Output the (X, Y) coordinate of the center of the cell containing the given text.  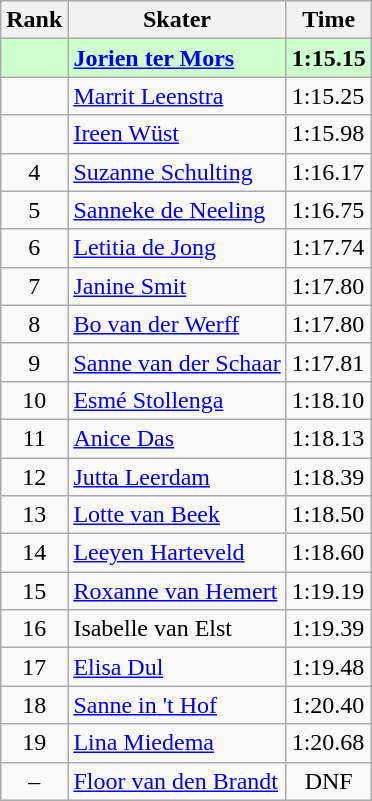
1:17.74 (328, 248)
Time (328, 20)
– (34, 781)
Anice Das (177, 438)
18 (34, 705)
1:15.15 (328, 58)
Isabelle van Elst (177, 629)
1:15.25 (328, 96)
Marrit Leenstra (177, 96)
Jorien ter Mors (177, 58)
1:16.17 (328, 172)
Elisa Dul (177, 667)
Lotte van Beek (177, 515)
Ireen Wüst (177, 134)
17 (34, 667)
Roxanne van Hemert (177, 591)
11 (34, 438)
1:18.13 (328, 438)
6 (34, 248)
16 (34, 629)
7 (34, 286)
Leeyen Harteveld (177, 553)
DNF (328, 781)
14 (34, 553)
1:18.39 (328, 477)
1:18.60 (328, 553)
Bo van der Werff (177, 324)
19 (34, 743)
5 (34, 210)
13 (34, 515)
Esmé Stollenga (177, 400)
9 (34, 362)
1:19.48 (328, 667)
Suzanne Schulting (177, 172)
Letitia de Jong (177, 248)
Jutta Leerdam (177, 477)
1:16.75 (328, 210)
1:18.50 (328, 515)
Janine Smit (177, 286)
Sanne in 't Hof (177, 705)
1:20.68 (328, 743)
Rank (34, 20)
1:19.19 (328, 591)
10 (34, 400)
Floor van den Brandt (177, 781)
Skater (177, 20)
1:15.98 (328, 134)
15 (34, 591)
4 (34, 172)
1:17.81 (328, 362)
12 (34, 477)
Sanneke de Neeling (177, 210)
1:18.10 (328, 400)
Sanne van der Schaar (177, 362)
1:19.39 (328, 629)
Lina Miedema (177, 743)
1:20.40 (328, 705)
8 (34, 324)
